Find where the given text appears and provide that cell's center as (X, Y) coordinate. 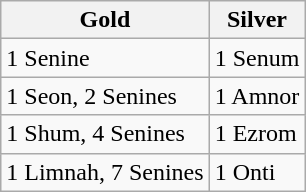
1 Shum, 4 Senines (105, 134)
1 Onti (257, 172)
1 Amnor (257, 96)
Silver (257, 20)
1 Ezrom (257, 134)
1 Senine (105, 58)
1 Limnah, 7 Senines (105, 172)
1 Seon, 2 Senines (105, 96)
1 Senum (257, 58)
Gold (105, 20)
